From the cell containing the given text, extract its center point as [X, Y] coordinate. 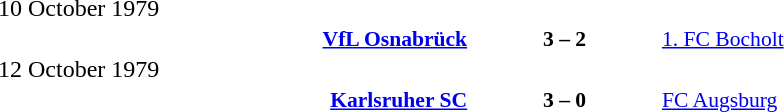
3 – 2 [564, 38]
